For the text-containing cell, return its midpoint in (X, Y) coordinate format. 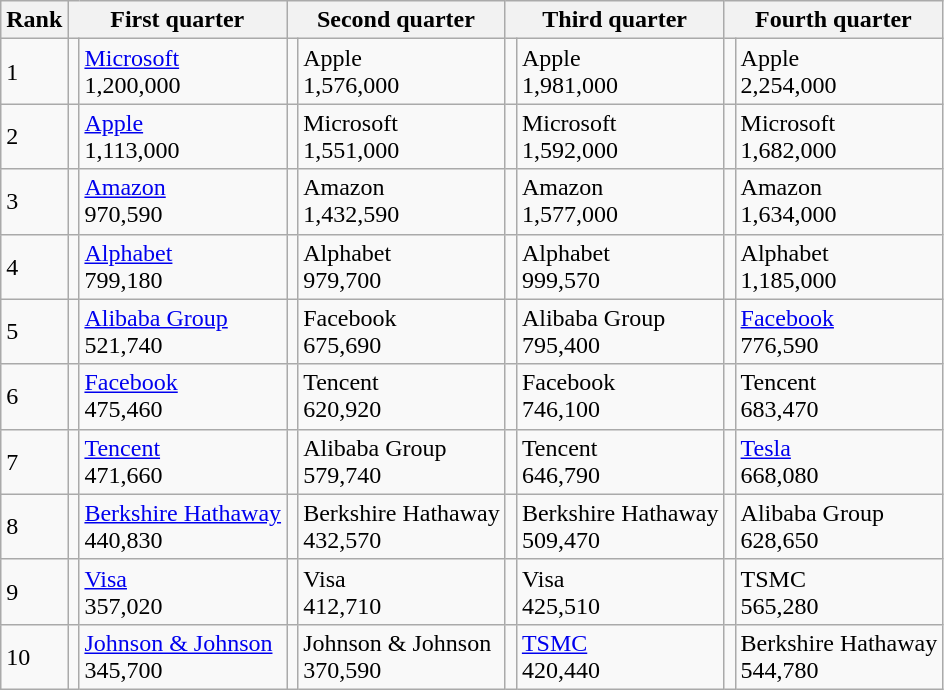
3 (34, 202)
10 (34, 656)
4 (34, 266)
Tencent 471,660 (183, 462)
Facebook 746,100 (620, 396)
Facebook 675,690 (402, 332)
Microsoft 1,551,000 (402, 136)
Alibaba Group 628,650 (839, 526)
6 (34, 396)
Berkshire Hathaway 544,780 (839, 656)
8 (34, 526)
Fourth quarter (834, 20)
Johnson & Johnson 345,700 (183, 656)
Tencent 646,790 (620, 462)
Visa 425,510 (620, 592)
Facebook 475,460 (183, 396)
Apple 2,254,000 (839, 72)
TSMC 420,440 (620, 656)
2 (34, 136)
Johnson & Johnson 370,590 (402, 656)
Apple 1,576,000 (402, 72)
7 (34, 462)
9 (34, 592)
Facebook 776,590 (839, 332)
TSMC 565,280 (839, 592)
Alphabet 979,700 (402, 266)
1 (34, 72)
Apple 1,113,000 (183, 136)
Amazon 970,590 (183, 202)
Amazon 1,432,590 (402, 202)
Alphabet 999,570 (620, 266)
Alphabet 799,180 (183, 266)
Amazon 1,634,000 (839, 202)
Apple 1,981,000 (620, 72)
Rank (34, 20)
Visa 412,710 (402, 592)
Berkshire Hathaway 509,470 (620, 526)
Visa 357,020 (183, 592)
Berkshire Hathaway 440,830 (183, 526)
Second quarter (396, 20)
Alibaba Group 579,740 (402, 462)
Amazon 1,577,000 (620, 202)
Tencent 620,920 (402, 396)
Berkshire Hathaway 432,570 (402, 526)
First quarter (178, 20)
Microsoft 1,682,000 (839, 136)
Alibaba Group 795,400 (620, 332)
Alibaba Group 521,740 (183, 332)
5 (34, 332)
Microsoft 1,200,000 (183, 72)
Tencent 683,470 (839, 396)
Alphabet 1,185,000 (839, 266)
Tesla 668,080 (839, 462)
Third quarter (614, 20)
Microsoft 1,592,000 (620, 136)
